From the cell containing the given text, extract its center point as (x, y) coordinate. 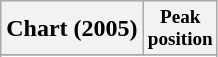
Peakposition (180, 28)
Chart (2005) (72, 28)
